Extract the [X, Y] coordinate from the center of the cell holding the provided text.  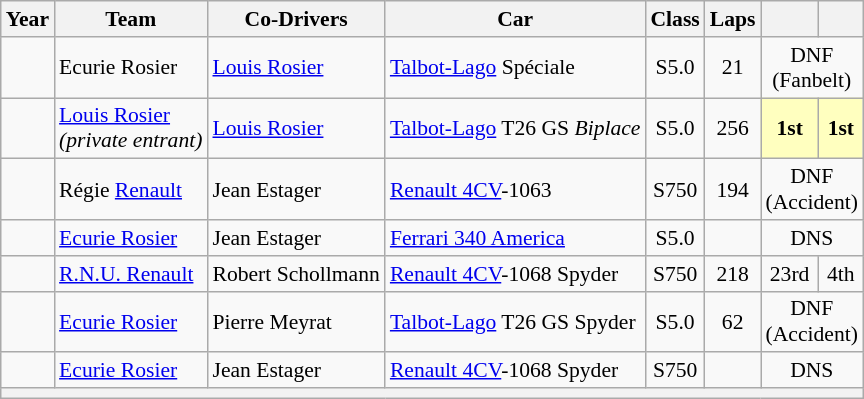
Team [130, 19]
Co-Drivers [296, 19]
DNF(Fanbelt) [812, 68]
62 [733, 322]
256 [733, 128]
Régie Renault [130, 190]
R.N.U. Renault [130, 274]
21 [733, 68]
Talbot-Lago T26 GS Spyder [516, 322]
Laps [733, 19]
Ferrari 340 America [516, 238]
Car [516, 19]
Robert Schollmann [296, 274]
Year [28, 19]
4th [841, 274]
Talbot-Lago Spéciale [516, 68]
Pierre Meyrat [296, 322]
Talbot-Lago T26 GS Biplace [516, 128]
23rd [790, 274]
Louis Rosier(private entrant) [130, 128]
218 [733, 274]
194 [733, 190]
Class [674, 19]
Renault 4CV-1063 [516, 190]
